Provide the (x, y) coordinate of the cell's center where the given text is located.  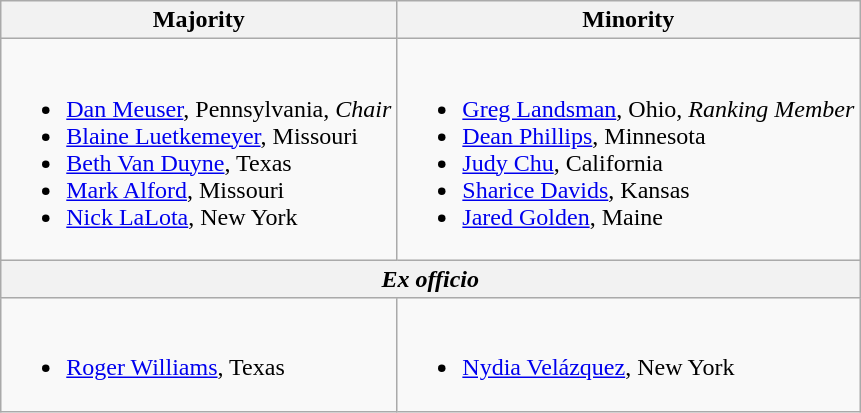
Greg Landsman, Ohio, Ranking MemberDean Phillips, MinnesotaJudy Chu, CaliforniaSharice Davids, KansasJared Golden, Maine (628, 150)
Ex officio (430, 279)
Minority (628, 20)
Nydia Velázquez, New York (628, 354)
Dan Meuser, Pennsylvania, ChairBlaine Luetkemeyer, MissouriBeth Van Duyne, TexasMark Alford, MissouriNick LaLota, New York (199, 150)
Majority (199, 20)
Roger Williams, Texas (199, 354)
